Search for the cell housing the specified text and yield its [X, Y] center coordinate. 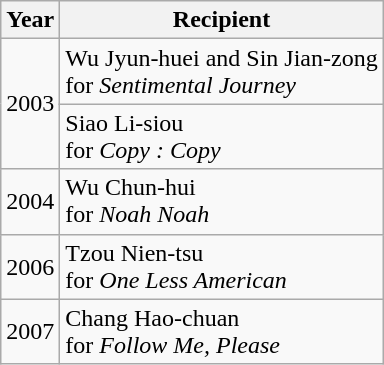
Wu Jyun-huei and Sin Jian-zong for Sentimental Journey [222, 72]
Wu Chun-hui for Noah Noah [222, 202]
2007 [30, 332]
Tzou Nien-tsu for One Less American [222, 266]
2003 [30, 104]
2006 [30, 266]
Chang Hao-chuan for Follow Me, Please [222, 332]
Siao Li-siou for Copy : Copy [222, 136]
2004 [30, 202]
Recipient [222, 20]
Year [30, 20]
